Determine the (x, y) coordinate at the center of the cell enclosing the given text.  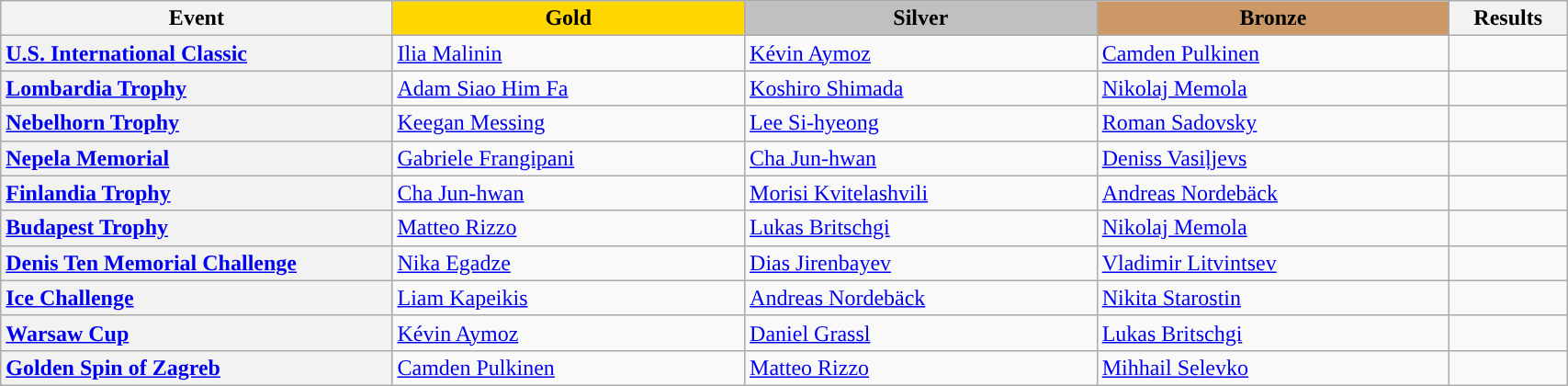
Koshiro Shimada (921, 88)
Silver (921, 18)
Lombardia Trophy (197, 88)
Ice Challenge (197, 298)
Results (1508, 18)
Bronze (1273, 18)
Mihhail Selevko (1273, 368)
Morisi Kvitelashvili (921, 193)
Nika Egadze (569, 263)
Gold (569, 18)
Roman Sadovsky (1273, 123)
Dias Jirenbayev (921, 263)
Finlandia Trophy (197, 193)
Budapest Trophy (197, 228)
Adam Siao Him Fa (569, 88)
Liam Kapeikis (569, 298)
Ilia Malinin (569, 53)
Keegan Messing (569, 123)
Nebelhorn Trophy (197, 123)
U.S. International Classic (197, 53)
Lee Si-hyeong (921, 123)
Daniel Grassl (921, 333)
Golden Spin of Zagreb (197, 368)
Nepela Memorial (197, 158)
Gabriele Frangipani (569, 158)
Vladimir Litvintsev (1273, 263)
Denis Ten Memorial Challenge (197, 263)
Nikita Starostin (1273, 298)
Event (197, 18)
Warsaw Cup (197, 333)
Deniss Vasiļjevs (1273, 158)
